Identify which cell holds the provided text, then report its (X, Y) central coordinate. 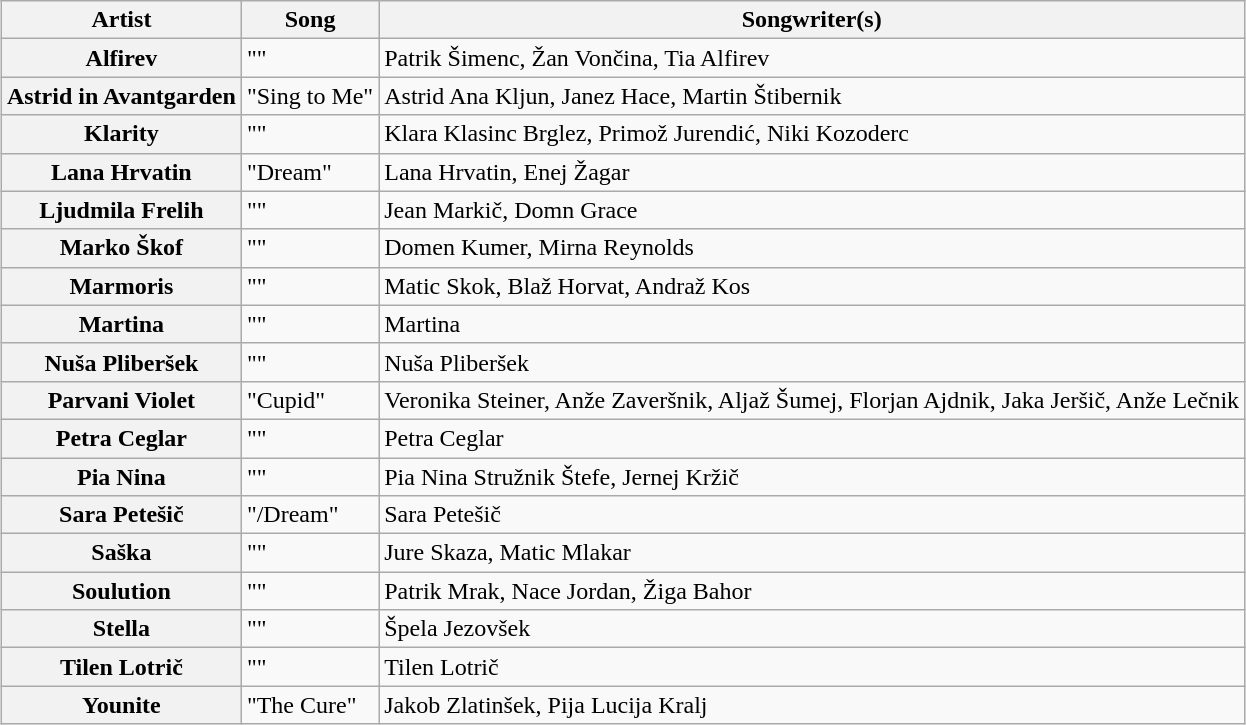
Astrid in Avantgarden (121, 96)
Pia Nina (121, 477)
Matic Skok, Blaž Horvat, Andraž Kos (812, 286)
Jakob Zlatinšek, Pija Lucija Kralj (812, 705)
"Cupid" (310, 400)
Marmoris (121, 286)
Soulution (121, 591)
Patrik Mrak, Nace Jordan, Žiga Bahor (812, 591)
Lana Hrvatin, Enej Žagar (812, 172)
Veronika Steiner, Anže Zaveršnik, Aljaž Šumej, Florjan Ajdnik, Jaka Jeršič, Anže Lečnik (812, 400)
Domen Kumer, Mirna Reynolds (812, 248)
"Dream" (310, 172)
Ljudmila Frelih (121, 210)
Pia Nina Stružnik Štefe, Jernej Kržič (812, 477)
Patrik Šimenc, Žan Vončina, Tia Alfirev (812, 58)
"/Dream" (310, 515)
Jure Skaza, Matic Mlakar (812, 553)
Klara Klasinc Brglez, Primož Jurendić, Niki Kozoderc (812, 134)
Younite (121, 705)
Parvani Violet (121, 400)
Astrid Ana Kljun, Janez Hace, Martin Štibernik (812, 96)
Artist (121, 20)
Alfirev (121, 58)
Stella (121, 629)
Songwriter(s) (812, 20)
"The Cure" (310, 705)
"Sing to Me" (310, 96)
Marko Škof (121, 248)
Song (310, 20)
Saška (121, 553)
Klarity (121, 134)
Jean Markič, Domn Grace (812, 210)
Lana Hrvatin (121, 172)
Špela Jezovšek (812, 629)
